Output the (X, Y) coordinate of the center of the cell containing the given text.  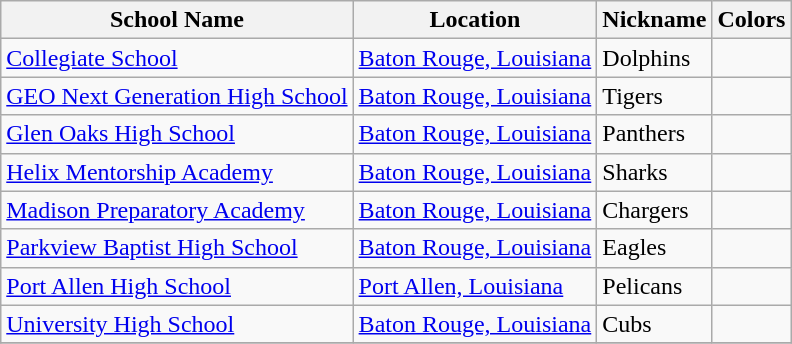
Location (475, 20)
Tigers (654, 96)
University High School (177, 324)
Madison Preparatory Academy (177, 210)
Panthers (654, 134)
Cubs (654, 324)
Colors (752, 20)
Helix Mentorship Academy (177, 172)
Port Allen High School (177, 286)
Sharks (654, 172)
Dolphins (654, 58)
Eagles (654, 248)
Parkview Baptist High School (177, 248)
Port Allen, Louisiana (475, 286)
Collegiate School (177, 58)
School Name (177, 20)
Pelicans (654, 286)
Glen Oaks High School (177, 134)
Chargers (654, 210)
GEO Next Generation High School (177, 96)
Nickname (654, 20)
